Search for the cell housing the specified text and yield its (X, Y) center coordinate. 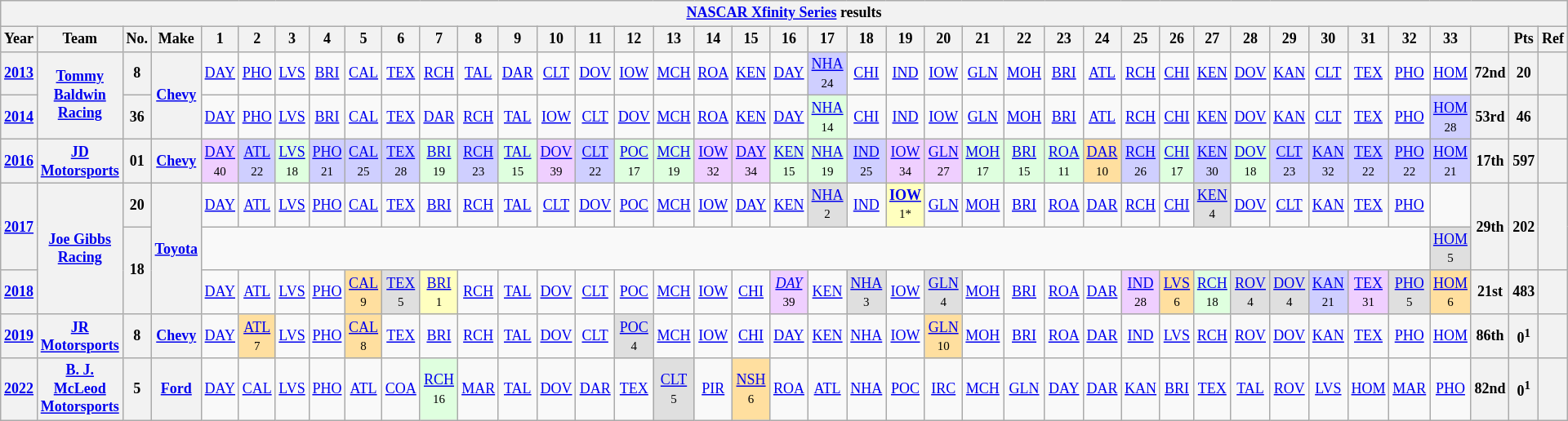
KEN4 (1212, 205)
17th (1490, 161)
19 (906, 39)
PHO5 (1410, 292)
B. J. McLeod Motorsports (80, 389)
2014 (20, 117)
Ford (176, 389)
31 (1369, 39)
Toyota (176, 248)
IOW34 (906, 161)
LVS18 (292, 161)
JR Motorsports (80, 336)
25 (1141, 39)
Pts (1524, 39)
CHI17 (1176, 161)
6 (400, 39)
26 (1176, 39)
46 (1524, 117)
CAL9 (364, 292)
82nd (1490, 389)
23 (1063, 39)
CLT22 (595, 161)
DAR10 (1102, 161)
86th (1490, 336)
KAN32 (1329, 161)
HOM28 (1450, 117)
11 (595, 39)
30 (1329, 39)
21st (1490, 292)
10 (556, 39)
597 (1524, 161)
NHA14 (827, 117)
KEN15 (789, 161)
29 (1290, 39)
TAL15 (518, 161)
JD Motorsports (80, 161)
33 (1450, 39)
LVS6 (1176, 292)
17 (827, 39)
3 (292, 39)
2013 (20, 73)
DOV18 (1250, 161)
POC4 (635, 336)
ROA11 (1063, 161)
2019 (20, 336)
NHA2 (827, 205)
PHO22 (1410, 161)
27 (1212, 39)
Ref (1553, 39)
KEN30 (1212, 161)
IND25 (866, 161)
1 (220, 39)
DAY40 (220, 161)
BRI19 (439, 161)
MCH19 (674, 161)
IOW32 (714, 161)
22 (1024, 39)
16 (789, 39)
NHA24 (827, 73)
Joe Gibbs Racing (80, 248)
Make (176, 39)
RCH26 (1141, 161)
Tommy Baldwin Racing (80, 95)
15 (751, 39)
NASCAR Xfinity Series results (784, 13)
12 (635, 39)
ROV4 (1250, 292)
2 (256, 39)
9 (518, 39)
PIR (714, 389)
2017 (20, 227)
CLT5 (674, 389)
53rd (1490, 117)
RCH18 (1212, 292)
NHA19 (827, 161)
28 (1250, 39)
2016 (20, 161)
21 (983, 39)
DOV4 (1290, 292)
MOH17 (983, 161)
ATL7 (256, 336)
14 (714, 39)
HOM5 (1450, 249)
RCH23 (479, 161)
36 (137, 117)
GLN27 (943, 161)
IRC (943, 389)
CAL8 (364, 336)
13 (674, 39)
POC17 (635, 161)
NHA3 (866, 292)
BRI15 (1024, 161)
4 (327, 39)
DOV39 (556, 161)
IND28 (1141, 292)
NSH6 (751, 389)
HOM6 (1450, 292)
72nd (1490, 73)
483 (1524, 292)
PHO21 (327, 161)
BRI1 (439, 292)
Team (80, 39)
CLT23 (1290, 161)
GLN10 (943, 336)
2018 (20, 292)
7 (439, 39)
Year (20, 39)
24 (1102, 39)
TEX31 (1369, 292)
202 (1524, 227)
No. (137, 39)
2022 (20, 389)
HOM21 (1450, 161)
TEX28 (400, 161)
IOW1* (906, 205)
TEX5 (400, 292)
RCH16 (439, 389)
DAY39 (789, 292)
TEX22 (1369, 161)
KAN21 (1329, 292)
29th (1490, 227)
CAL25 (364, 161)
COA (400, 389)
32 (1410, 39)
DAY34 (751, 161)
ATL22 (256, 161)
GLN4 (943, 292)
